Pinpoint the cell where the given text exists, returning its (x, y) midpoint coordinate. 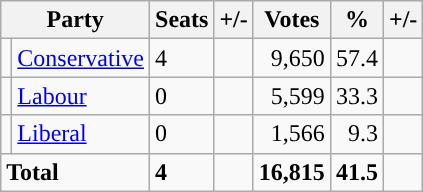
1,566 (292, 134)
57.4 (356, 58)
% (356, 20)
Conservative (81, 58)
9.3 (356, 134)
Labour (81, 96)
Total (76, 172)
41.5 (356, 172)
Seats (182, 20)
9,650 (292, 58)
33.3 (356, 96)
16,815 (292, 172)
Liberal (81, 134)
5,599 (292, 96)
Party (76, 20)
Votes (292, 20)
